Output the (X, Y) coordinate of the center of the cell containing the given text.  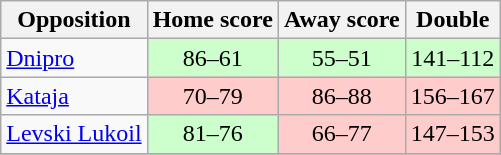
66–77 (342, 134)
Levski Lukoil (74, 134)
Away score (342, 20)
81–76 (212, 134)
70–79 (212, 96)
Kataja (74, 96)
86–61 (212, 58)
141–112 (452, 58)
Dnipro (74, 58)
147–153 (452, 134)
Home score (212, 20)
Double (452, 20)
86–88 (342, 96)
156–167 (452, 96)
55–51 (342, 58)
Opposition (74, 20)
